Capture the cell that displays the provided text and extract its [X, Y] central coordinate. 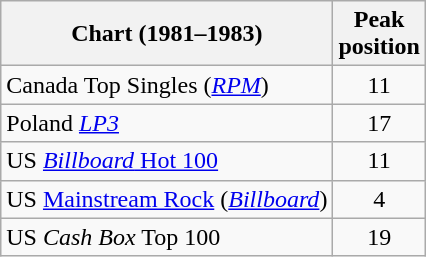
17 [379, 123]
Peakposition [379, 34]
4 [379, 199]
Canada Top Singles (RPM) [167, 85]
Chart (1981–1983) [167, 34]
US Billboard Hot 100 [167, 161]
US Cash Box Top 100 [167, 237]
19 [379, 237]
Poland LP3 [167, 123]
US Mainstream Rock (Billboard) [167, 199]
